Identify which cell holds the provided text, then report its [X, Y] central coordinate. 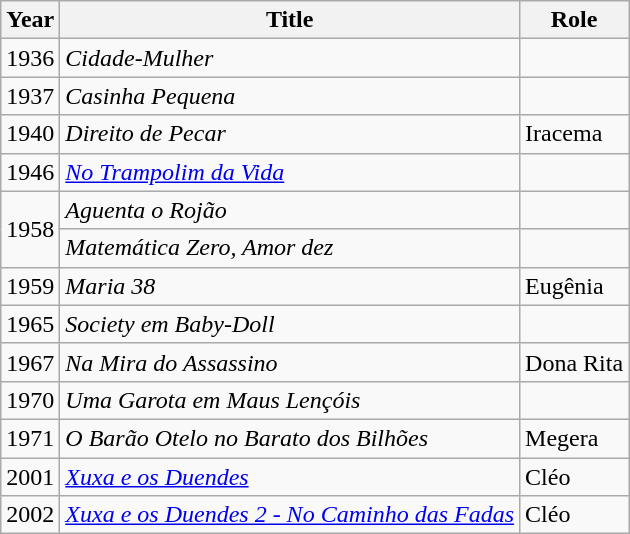
Year [30, 20]
Xuxa e os Duendes [290, 477]
1959 [30, 286]
1967 [30, 362]
Iracema [574, 134]
1970 [30, 400]
2001 [30, 477]
1936 [30, 58]
2002 [30, 515]
Aguenta o Rojão [290, 210]
Na Mira do Assassino [290, 362]
Dona Rita [574, 362]
Matemática Zero, Amor dez [290, 248]
1937 [30, 96]
Role [574, 20]
1958 [30, 229]
Maria 38 [290, 286]
Society em Baby-Doll [290, 324]
Uma Garota em Maus Lençóis [290, 400]
1971 [30, 438]
Casinha Pequena [290, 96]
Megera [574, 438]
Cidade-Mulher [290, 58]
1965 [30, 324]
Title [290, 20]
Xuxa e os Duendes 2 - No Caminho das Fadas [290, 515]
Direito de Pecar [290, 134]
O Barão Otelo no Barato dos Bilhões [290, 438]
1946 [30, 172]
1940 [30, 134]
No Trampolim da Vida [290, 172]
Eugênia [574, 286]
